Output the [X, Y] coordinate of the center of the cell containing the given text.  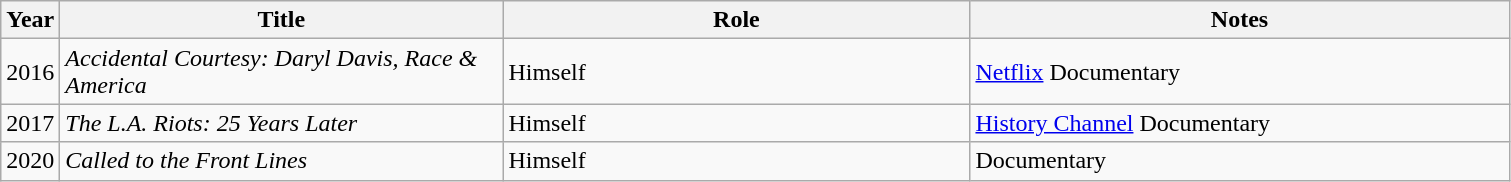
Accidental Courtesy: Daryl Davis, Race & America [282, 72]
2016 [30, 72]
Called to the Front Lines [282, 161]
The L.A. Riots: 25 Years Later [282, 123]
2017 [30, 123]
Netflix Documentary [1240, 72]
Title [282, 20]
Notes [1240, 20]
2020 [30, 161]
History Channel Documentary [1240, 123]
Year [30, 20]
Documentary [1240, 161]
Role [736, 20]
